Scan for the cell matching the given text and deliver its [X, Y] coordinate at center. 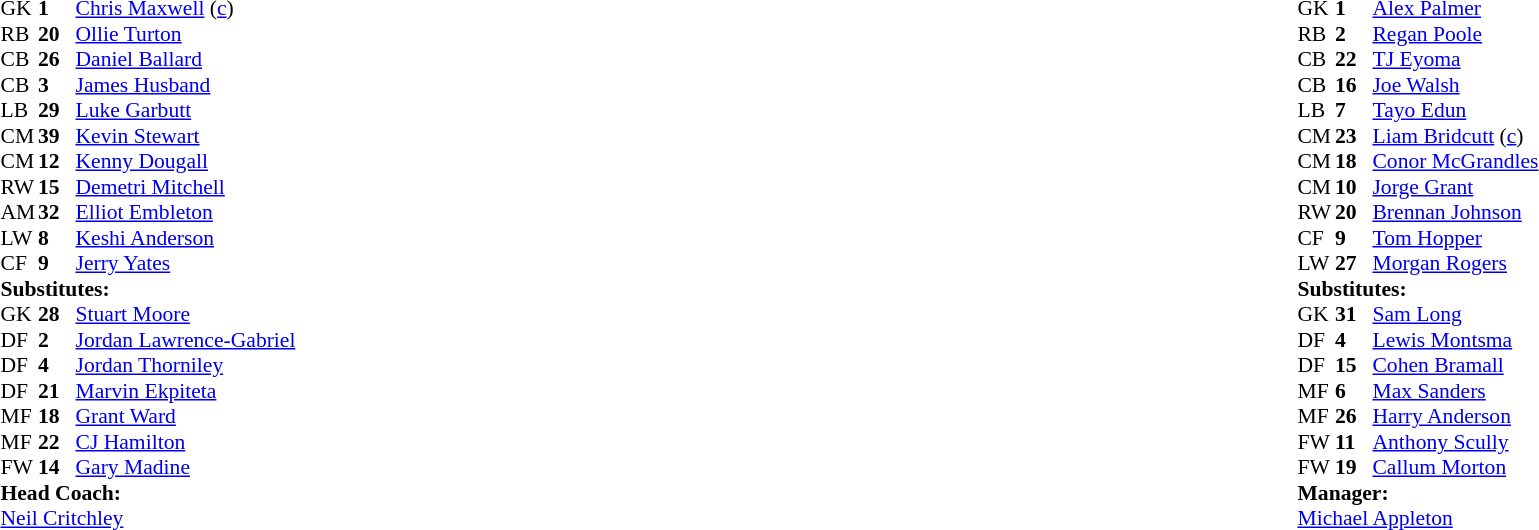
29 [57, 111]
Luke Garbutt [186, 111]
Tayo Edun [1455, 111]
Keshi Anderson [186, 238]
14 [57, 467]
Jorge Grant [1455, 187]
Kenny Dougall [186, 161]
Grant Ward [186, 417]
Callum Morton [1455, 467]
Jordan Thorniley [186, 365]
James Husband [186, 85]
Jordan Lawrence-Gabriel [186, 340]
27 [1354, 263]
31 [1354, 315]
Demetri Mitchell [186, 187]
Ollie Turton [186, 34]
Conor McGrandles [1455, 161]
Sam Long [1455, 315]
21 [57, 391]
19 [1354, 467]
Regan Poole [1455, 34]
Elliot Embleton [186, 213]
Marvin Ekpiteta [186, 391]
16 [1354, 85]
Harry Anderson [1455, 417]
32 [57, 213]
3 [57, 85]
Jerry Yates [186, 263]
TJ Eyoma [1455, 59]
Stuart Moore [186, 315]
Lewis Montsma [1455, 340]
CJ Hamilton [186, 442]
Brennan Johnson [1455, 213]
Anthony Scully [1455, 442]
Morgan Rogers [1455, 263]
8 [57, 238]
10 [1354, 187]
11 [1354, 442]
Gary Madine [186, 467]
7 [1354, 111]
Manager: [1418, 493]
Tom Hopper [1455, 238]
Liam Bridcutt (c) [1455, 136]
Joe Walsh [1455, 85]
Max Sanders [1455, 391]
6 [1354, 391]
Daniel Ballard [186, 59]
12 [57, 161]
39 [57, 136]
Head Coach: [148, 493]
23 [1354, 136]
AM [19, 213]
28 [57, 315]
Cohen Bramall [1455, 365]
Kevin Stewart [186, 136]
